Scan for the cell matching the given text and deliver its (X, Y) coordinate at center. 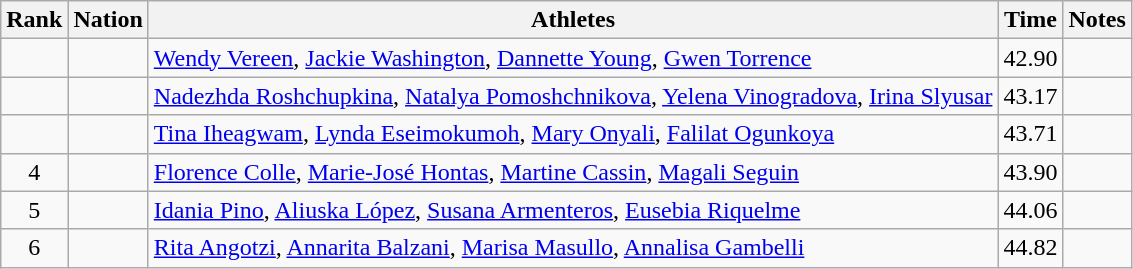
Nation (108, 20)
Florence Colle, Marie-José Hontas, Martine Cassin, Magali Seguin (573, 172)
43.17 (1030, 96)
5 (34, 210)
Rita Angotzi, Annarita Balzani, Marisa Masullo, Annalisa Gambelli (573, 248)
Athletes (573, 20)
44.82 (1030, 248)
44.06 (1030, 210)
43.90 (1030, 172)
Nadezhda Roshchupkina, Natalya Pomoshchnikova, Yelena Vinogradova, Irina Slyusar (573, 96)
Tina Iheagwam, Lynda Eseimokumoh, Mary Onyali, Falilat Ogunkoya (573, 134)
43.71 (1030, 134)
Rank (34, 20)
42.90 (1030, 58)
6 (34, 248)
Idania Pino, Aliuska López, Susana Armenteros, Eusebia Riquelme (573, 210)
4 (34, 172)
Notes (1097, 20)
Wendy Vereen, Jackie Washington, Dannette Young, Gwen Torrence (573, 58)
Time (1030, 20)
